Detect which cell encompasses the target text, then output its (X, Y) center coordinate. 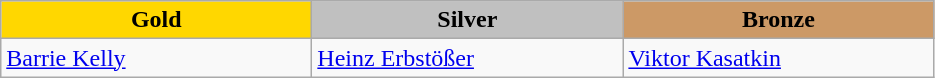
Viktor Kasatkin (778, 58)
Heinz Erbstößer (468, 58)
Bronze (778, 20)
Gold (156, 20)
Barrie Kelly (156, 58)
Silver (468, 20)
